Capture the cell that displays the provided text and extract its (X, Y) central coordinate. 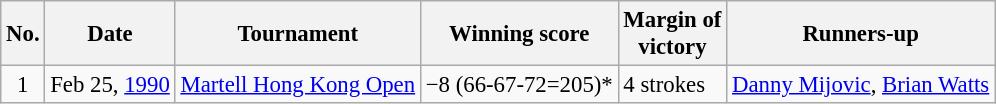
Date (110, 34)
Winning score (519, 34)
No. (23, 34)
Danny Mijovic, Brian Watts (861, 85)
Margin ofvictory (672, 34)
Tournament (298, 34)
Feb 25, 1990 (110, 85)
4 strokes (672, 85)
Runners-up (861, 34)
Martell Hong Kong Open (298, 85)
1 (23, 85)
−8 (66-67-72=205)* (519, 85)
